Scan for the cell matching the given text and deliver its [X, Y] coordinate at center. 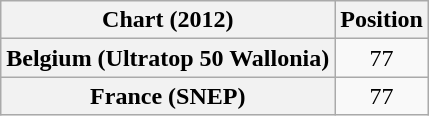
France (SNEP) [168, 96]
Belgium (Ultratop 50 Wallonia) [168, 58]
Chart (2012) [168, 20]
Position [382, 20]
